Provide the [X, Y] coordinate of the cell's center where the given text is located.  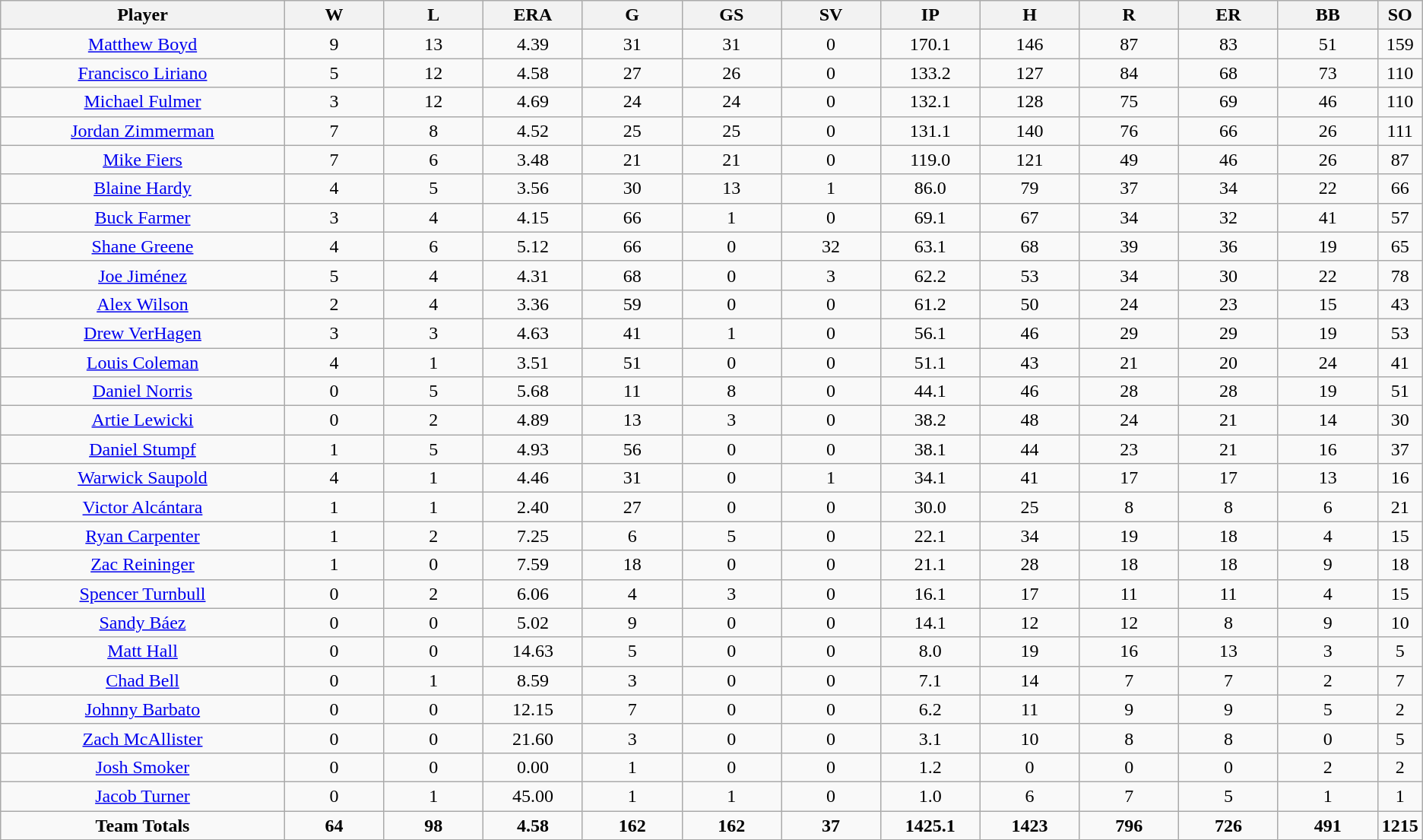
L [433, 15]
4.52 [534, 131]
3.1 [930, 738]
Zac Reininger [143, 565]
21.1 [930, 565]
Francisco Liriano [143, 73]
ERA [534, 15]
146 [1029, 44]
1215 [1400, 825]
36 [1228, 246]
57 [1400, 217]
4.63 [534, 333]
SV [832, 15]
56 [632, 449]
132.1 [930, 102]
73 [1327, 73]
4.15 [534, 217]
50 [1029, 304]
67 [1029, 217]
Ryan Carpenter [143, 536]
W [334, 15]
84 [1130, 73]
133.2 [930, 73]
Shane Greene [143, 246]
3.36 [534, 304]
Drew VerHagen [143, 333]
65 [1400, 246]
Artie Lewicki [143, 420]
Louis Coleman [143, 363]
6.06 [534, 594]
1423 [1029, 825]
5.12 [534, 246]
7.1 [930, 680]
SO [1400, 15]
Victor Alcántara [143, 507]
Matthew Boyd [143, 44]
49 [1130, 160]
44 [1029, 449]
75 [1130, 102]
78 [1400, 275]
159 [1400, 44]
20 [1228, 363]
Sandy Báez [143, 623]
63.1 [930, 246]
128 [1029, 102]
119.0 [930, 160]
38.1 [930, 449]
Daniel Norris [143, 391]
69.1 [930, 217]
4.39 [534, 44]
Mike Fiers [143, 160]
30.0 [930, 507]
1.0 [930, 796]
111 [1400, 131]
796 [1130, 825]
170.1 [930, 44]
98 [433, 825]
Team Totals [143, 825]
5.68 [534, 391]
1.2 [930, 767]
6.2 [930, 709]
4.69 [534, 102]
62.2 [930, 275]
BB [1327, 15]
79 [1029, 189]
Joe Jiménez [143, 275]
1425.1 [930, 825]
14.63 [534, 651]
Josh Smoker [143, 767]
H [1029, 15]
Daniel Stumpf [143, 449]
121 [1029, 160]
39 [1130, 246]
61.2 [930, 304]
3.48 [534, 160]
69 [1228, 102]
64 [334, 825]
14.1 [930, 623]
45.00 [534, 796]
86.0 [930, 189]
22.1 [930, 536]
Jacob Turner [143, 796]
Buck Farmer [143, 217]
3.56 [534, 189]
Blaine Hardy [143, 189]
76 [1130, 131]
12.15 [534, 709]
Johnny Barbato [143, 709]
R [1130, 15]
8.0 [930, 651]
2.40 [534, 507]
Player [143, 15]
38.2 [930, 420]
51.1 [930, 363]
Spencer Turnbull [143, 594]
Michael Fulmer [143, 102]
4.46 [534, 478]
Warwick Saupold [143, 478]
59 [632, 304]
5.02 [534, 623]
34.1 [930, 478]
3.51 [534, 363]
44.1 [930, 391]
G [632, 15]
21.60 [534, 738]
0.00 [534, 767]
491 [1327, 825]
IP [930, 15]
127 [1029, 73]
140 [1029, 131]
Jordan Zimmerman [143, 131]
131.1 [930, 131]
Zach McAllister [143, 738]
GS [731, 15]
48 [1029, 420]
4.31 [534, 275]
Alex Wilson [143, 304]
726 [1228, 825]
7.59 [534, 565]
4.89 [534, 420]
4.93 [534, 449]
8.59 [534, 680]
7.25 [534, 536]
ER [1228, 15]
83 [1228, 44]
56.1 [930, 333]
Matt Hall [143, 651]
16.1 [930, 594]
Chad Bell [143, 680]
